From the cell containing the given text, extract its center point as (X, Y) coordinate. 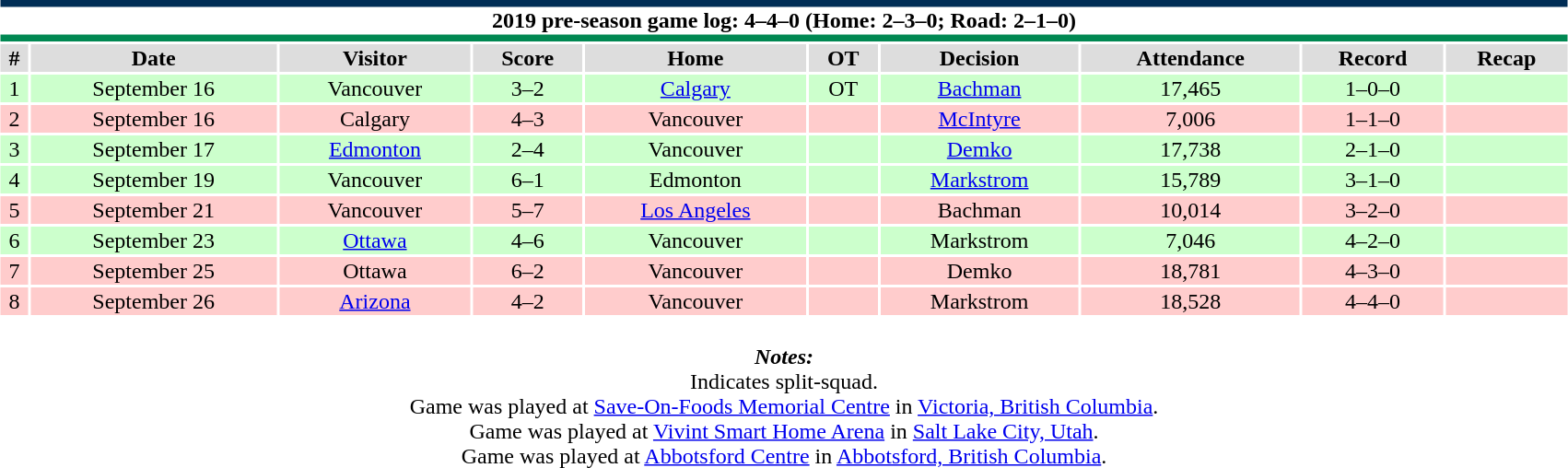
1–1–0 (1373, 119)
3–2–0 (1373, 210)
7,006 (1190, 119)
7 (15, 271)
3–2 (528, 88)
1 (15, 88)
18,781 (1190, 271)
5–7 (528, 210)
2–1–0 (1373, 149)
4–2 (528, 301)
Decision (979, 58)
# (15, 58)
2 (15, 119)
6–2 (528, 271)
10,014 (1190, 210)
September 23 (153, 240)
Home (696, 58)
September 25 (153, 271)
Los Angeles (696, 210)
7,046 (1190, 240)
4–3 (528, 119)
4 (15, 180)
17,738 (1190, 149)
5 (15, 210)
6–1 (528, 180)
17,465 (1190, 88)
Arizona (375, 301)
4–4–0 (1373, 301)
4–3–0 (1373, 271)
September 19 (153, 180)
1–0–0 (1373, 88)
6 (15, 240)
4–2–0 (1373, 240)
September 21 (153, 210)
September 17 (153, 149)
2–4 (528, 149)
18,528 (1190, 301)
Score (528, 58)
Recap (1506, 58)
3–1–0 (1373, 180)
3 (15, 149)
Attendance (1190, 58)
8 (15, 301)
Visitor (375, 58)
4–6 (528, 240)
McIntyre (979, 119)
September 26 (153, 301)
2019 pre-season game log: 4–4–0 (Home: 2–3–0; Road: 2–1–0) (784, 20)
Date (153, 58)
Record (1373, 58)
15,789 (1190, 180)
